Return [x, y] of the center of cell containing provided text 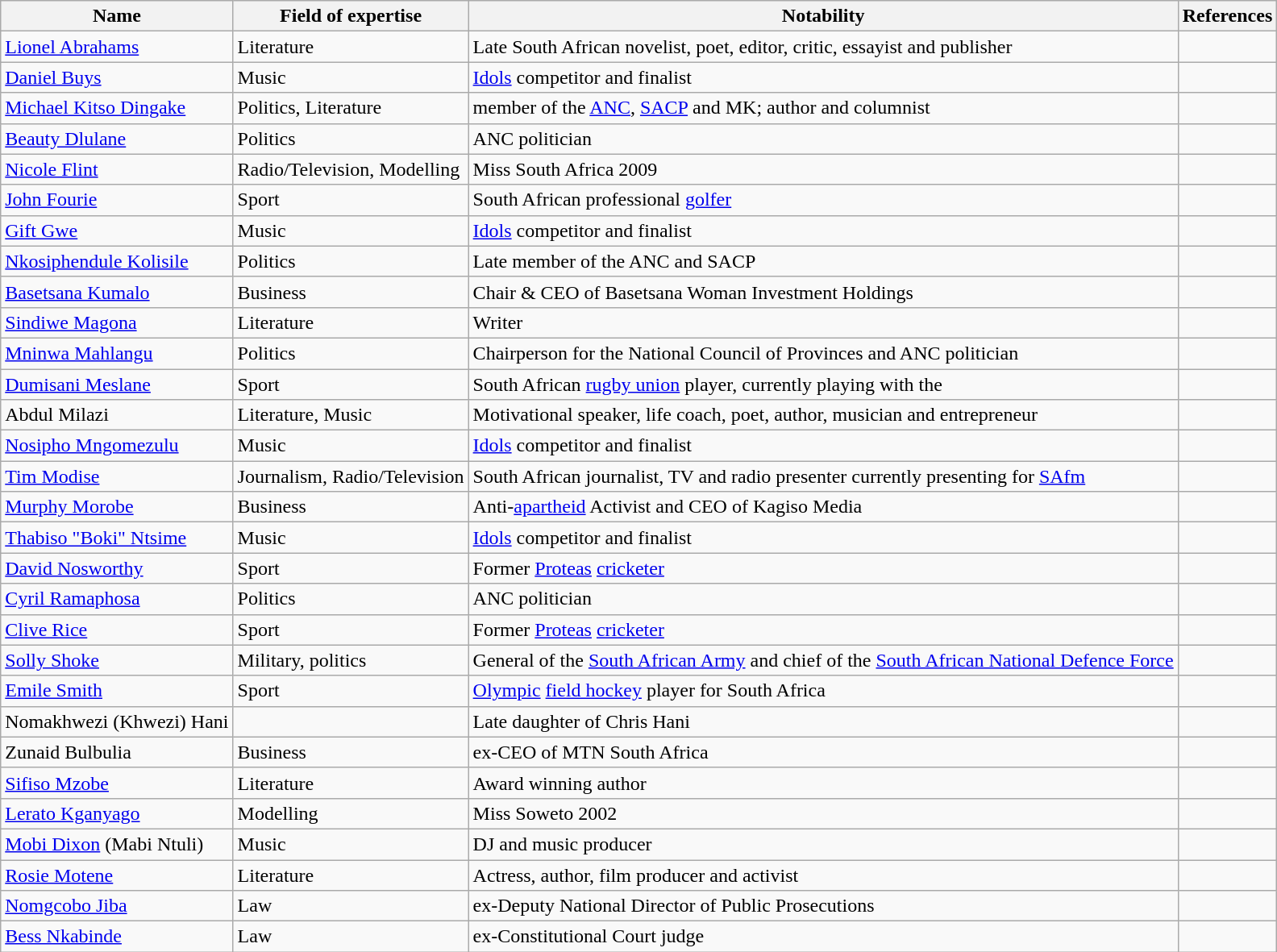
Actress, author, film producer and activist [823, 875]
David Nosworthy [117, 568]
Solly Shoke [117, 660]
Abdul Milazi [117, 415]
Tim Modise [117, 476]
Motivational speaker, life coach, poet, author, musician and entrepreneur [823, 415]
Nosipho Mngomezulu [117, 446]
Thabiso "Boki" Ntsime [117, 538]
Nomakhwezi (Khwezi) Hani [117, 721]
Clive Rice [117, 630]
Late daughter of Chris Hani [823, 721]
Michael Kitso Dingake [117, 108]
Nicole Flint [117, 169]
Military, politics [351, 660]
Chair & CEO of Basetsana Woman Investment Holdings [823, 292]
Sifiso Mzobe [117, 783]
Name [117, 16]
Lerato Kganyago [117, 813]
References [1227, 16]
Award winning author [823, 783]
South African rugby union player, currently playing with the [823, 385]
South African journalist, TV and radio presenter currently presenting for SAfm [823, 476]
Mninwa Mahlangu [117, 353]
Chairperson for the National Council of Provinces and ANC politician [823, 353]
Notability [823, 16]
Beauty Dlulane [117, 139]
Gift Gwe [117, 231]
Nomgcobo Jiba [117, 906]
Late South African novelist, poet, editor, critic, essayist and publisher [823, 47]
Miss South Africa 2009 [823, 169]
Dumisani Meslane [117, 385]
Emile Smith [117, 691]
Late member of the ANC and SACP [823, 261]
Rosie Motene [117, 875]
DJ and music producer [823, 844]
South African professional golfer [823, 200]
Modelling [351, 813]
John Fourie [117, 200]
Sindiwe Magona [117, 322]
General of the South African Army and chief of the South African National Defence Force [823, 660]
Miss Soweto 2002 [823, 813]
Radio/Television, Modelling [351, 169]
ex-CEO of MTN South Africa [823, 752]
Field of expertise [351, 16]
Literature, Music [351, 415]
Journalism, Radio/Television [351, 476]
Daniel Buys [117, 77]
ex-Constitutional Court judge [823, 937]
member of the ANC, SACP and MK; author and columnist [823, 108]
Writer [823, 322]
ex-Deputy National Director of Public Prosecutions [823, 906]
Olympic field hockey player for South Africa [823, 691]
Murphy Morobe [117, 507]
Basetsana Kumalo [117, 292]
Politics, Literature [351, 108]
Anti-apartheid Activist and CEO of Kagiso Media [823, 507]
Lionel Abrahams [117, 47]
Bess Nkabinde [117, 937]
Cyril Ramaphosa [117, 599]
Nkosiphendule Kolisile [117, 261]
Zunaid Bulbulia [117, 752]
Mobi Dixon (Mabi Ntuli) [117, 844]
